For the text-containing cell, return its midpoint in [X, Y] coordinate format. 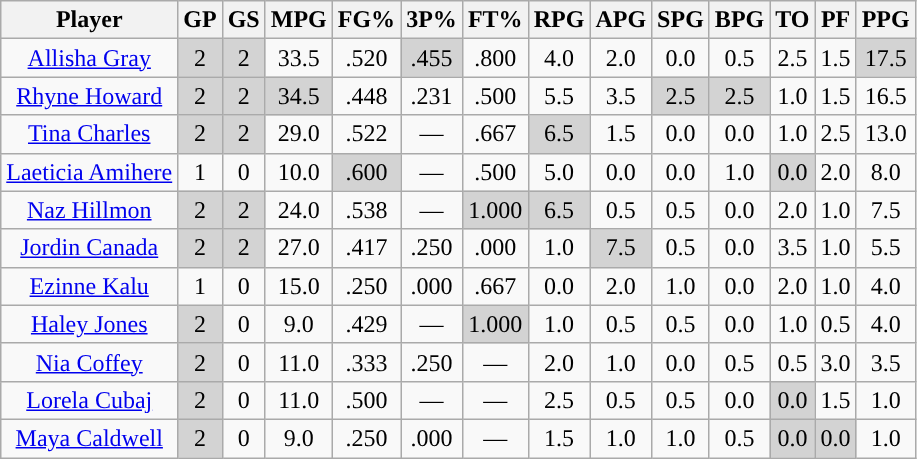
Jordin Canada [90, 248]
27.0 [298, 248]
.455 [432, 58]
29.0 [298, 134]
.600 [366, 172]
34.5 [298, 96]
TO [792, 20]
.429 [366, 324]
Laeticia Amihere [90, 172]
Player [90, 20]
.538 [366, 210]
Nia Coffey [90, 362]
Lorela Cubaj [90, 400]
PPG [886, 20]
24.0 [298, 210]
3.0 [836, 362]
.417 [366, 248]
BPG [739, 20]
GP [200, 20]
16.5 [886, 96]
.448 [366, 96]
Ezinne Kalu [90, 286]
MPG [298, 20]
Maya Caldwell [90, 438]
FT% [495, 20]
PF [836, 20]
Tina Charles [90, 134]
8.0 [886, 172]
RPG [559, 20]
10.0 [298, 172]
.520 [366, 58]
FG% [366, 20]
13.0 [886, 134]
GS [244, 20]
33.5 [298, 58]
Haley Jones [90, 324]
.231 [432, 96]
SPG [681, 20]
.522 [366, 134]
APG [621, 20]
Rhyne Howard [90, 96]
.333 [366, 362]
17.5 [886, 58]
Naz Hillmon [90, 210]
.800 [495, 58]
Allisha Gray [90, 58]
15.0 [298, 286]
3P% [432, 20]
5.0 [559, 172]
